Capture the cell that displays the provided text and extract its (X, Y) central coordinate. 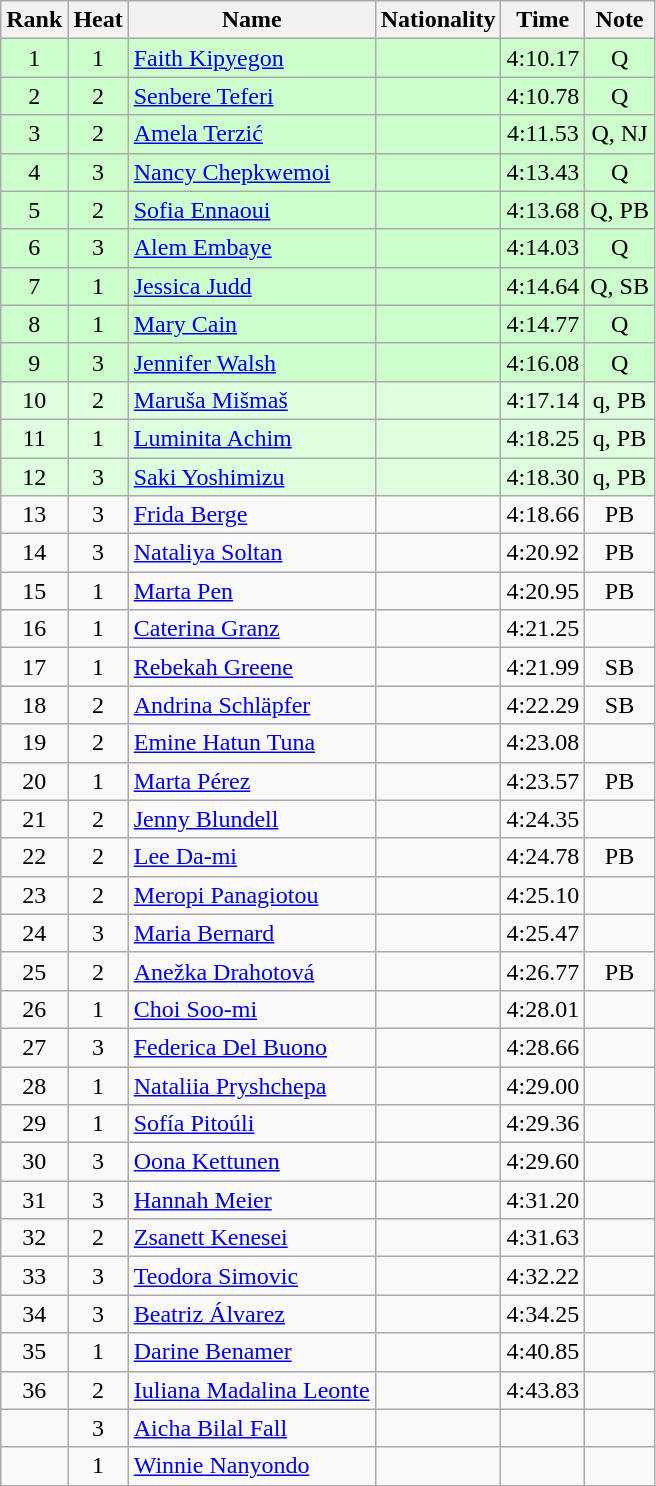
9 (34, 362)
4:14.03 (543, 248)
4:16.08 (543, 362)
Iuliana Madalina Leonte (252, 1390)
4:28.01 (543, 1009)
8 (34, 324)
Jessica Judd (252, 286)
4:14.77 (543, 324)
29 (34, 1124)
4:29.36 (543, 1124)
5 (34, 210)
4:17.14 (543, 400)
16 (34, 629)
11 (34, 438)
4:34.25 (543, 1314)
Meropi Panagiotou (252, 895)
Q, NJ (620, 134)
Nataliia Pryshchepa (252, 1085)
Luminita Achim (252, 438)
Alem Embaye (252, 248)
Anežka Drahotová (252, 971)
Senbere Teferi (252, 96)
15 (34, 591)
4:23.57 (543, 781)
Hannah Meier (252, 1200)
Beatriz Álvarez (252, 1314)
7 (34, 286)
Saki Yoshimizu (252, 477)
Maruša Mišmaš (252, 400)
4:10.78 (543, 96)
Heat (98, 20)
Faith Kipyegon (252, 58)
Amela Terzić (252, 134)
Choi Soo-mi (252, 1009)
6 (34, 248)
Q, PB (620, 210)
19 (34, 743)
20 (34, 781)
Maria Bernard (252, 933)
4:18.66 (543, 515)
Nationality (438, 20)
32 (34, 1238)
Nancy Chepkwemoi (252, 172)
4:25.10 (543, 895)
Frida Berge (252, 515)
Marta Pérez (252, 781)
Q, SB (620, 286)
Jenny Blundell (252, 819)
13 (34, 515)
4:29.00 (543, 1085)
Lee Da-mi (252, 857)
4:14.64 (543, 286)
23 (34, 895)
26 (34, 1009)
18 (34, 705)
Caterina Granz (252, 629)
22 (34, 857)
4:21.99 (543, 667)
4:13.43 (543, 172)
Andrina Schläpfer (252, 705)
12 (34, 477)
36 (34, 1390)
35 (34, 1352)
4:18.25 (543, 438)
28 (34, 1085)
33 (34, 1276)
Sofía Pitoúli (252, 1124)
Jennifer Walsh (252, 362)
30 (34, 1162)
14 (34, 553)
4:18.30 (543, 477)
4:25.47 (543, 933)
Mary Cain (252, 324)
Note (620, 20)
Winnie Nanyondo (252, 1466)
Darine Benamer (252, 1352)
27 (34, 1047)
Teodora Simovic (252, 1276)
25 (34, 971)
24 (34, 933)
4:23.08 (543, 743)
4:21.25 (543, 629)
Zsanett Kenesei (252, 1238)
4:40.85 (543, 1352)
31 (34, 1200)
4:10.17 (543, 58)
4:20.92 (543, 553)
4:31.63 (543, 1238)
Name (252, 20)
Rebekah Greene (252, 667)
17 (34, 667)
Oona Kettunen (252, 1162)
4:24.35 (543, 819)
34 (34, 1314)
4:28.66 (543, 1047)
4:29.60 (543, 1162)
4:24.78 (543, 857)
4:13.68 (543, 210)
Sofia Ennaoui (252, 210)
4:22.29 (543, 705)
4:43.83 (543, 1390)
Aicha Bilal Fall (252, 1428)
4:20.95 (543, 591)
4:11.53 (543, 134)
Emine Hatun Tuna (252, 743)
Marta Pen (252, 591)
4:26.77 (543, 971)
4:31.20 (543, 1200)
4 (34, 172)
21 (34, 819)
Rank (34, 20)
4:32.22 (543, 1276)
Time (543, 20)
10 (34, 400)
Nataliya Soltan (252, 553)
Federica Del Buono (252, 1047)
